From the cell containing the given text, extract its center point as [x, y] coordinate. 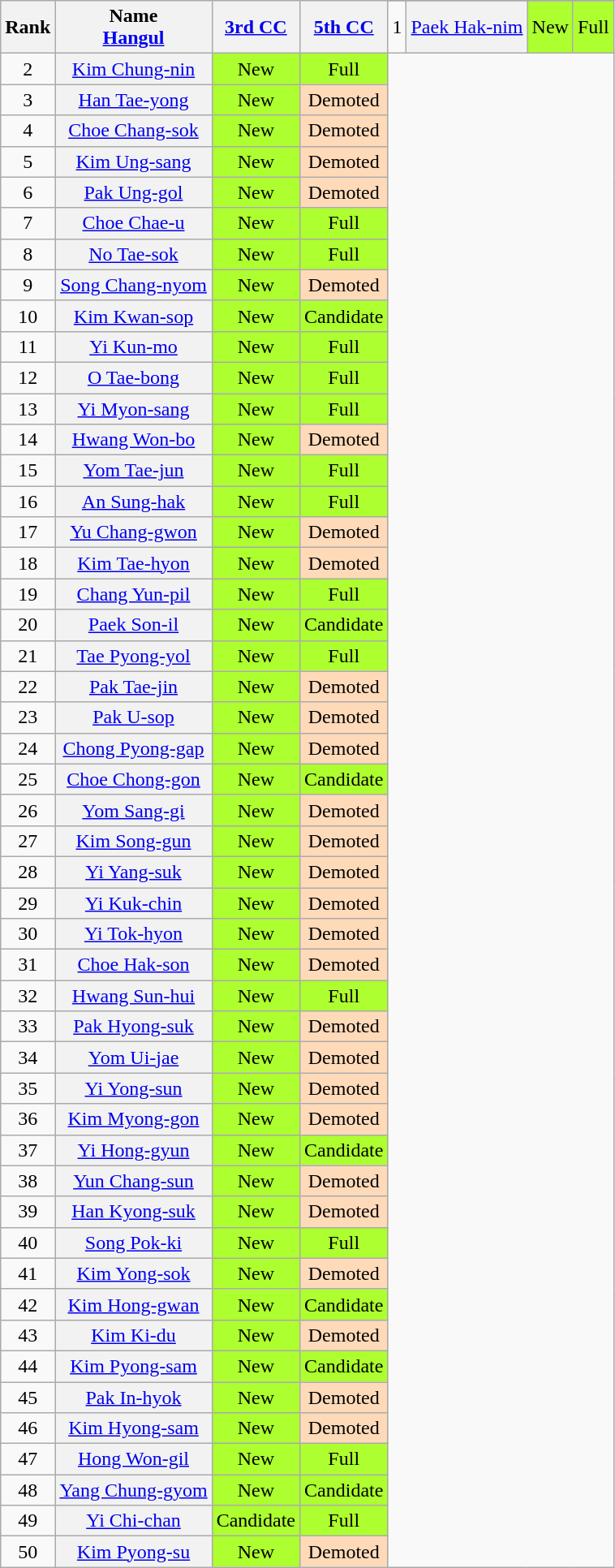
2 [28, 69]
7 [28, 223]
Kim Pyong-sam [133, 1366]
22 [28, 687]
Song Chang-nyom [133, 285]
Pak Hyong-suk [133, 1027]
Pak Ung-gol [133, 192]
Yi Yang-suk [133, 872]
Song Pok-ki [133, 1243]
Yi Hong-gyun [133, 1150]
Choe Chang-sok [133, 131]
Kim Ung-sang [133, 162]
33 [28, 1027]
1 [398, 28]
45 [28, 1397]
No Tae-sok [133, 254]
23 [28, 717]
Paek Hak-nim [467, 28]
Yom Sang-gi [133, 810]
Kim Myong-gon [133, 1119]
34 [28, 1058]
13 [28, 408]
5 [28, 162]
Hwang Won-bo [133, 440]
21 [28, 656]
Yom Ui-jae [133, 1058]
44 [28, 1366]
Han Kyong-suk [133, 1212]
Hong Won-gil [133, 1459]
Pak Tae-jin [133, 687]
19 [28, 594]
28 [28, 872]
16 [28, 502]
5th CC [344, 28]
32 [28, 996]
8 [28, 254]
Kim Hyong-sam [133, 1428]
10 [28, 316]
37 [28, 1150]
15 [28, 471]
Choe Chae-u [133, 223]
26 [28, 810]
Kim Ki-du [133, 1335]
47 [28, 1459]
25 [28, 779]
Rank [28, 28]
6 [28, 192]
42 [28, 1304]
43 [28, 1335]
Yi Yong-sun [133, 1088]
27 [28, 841]
18 [28, 563]
Kim Hong-gwan [133, 1304]
NameHangul [133, 28]
Yun Chang-sun [133, 1181]
41 [28, 1273]
39 [28, 1212]
50 [28, 1552]
Yi Tok-hyon [133, 934]
46 [28, 1428]
24 [28, 748]
O Tae-bong [133, 377]
Han Tae-yong [133, 100]
Yu Chang-gwon [133, 532]
Pak In-hyok [133, 1397]
17 [28, 532]
Yang Chung-gyom [133, 1490]
Kim Yong-sok [133, 1273]
Paek Son-il [133, 625]
38 [28, 1181]
20 [28, 625]
Kim Tae-hyon [133, 563]
An Sung-hak [133, 502]
29 [28, 903]
9 [28, 285]
14 [28, 440]
Yi Kun-mo [133, 347]
40 [28, 1243]
Kim Pyong-su [133, 1552]
3 [28, 100]
Hwang Sun-hui [133, 996]
31 [28, 965]
49 [28, 1521]
Chang Yun-pil [133, 594]
11 [28, 347]
12 [28, 377]
Choe Chong-gon [133, 779]
4 [28, 131]
Kim Chung-nin [133, 69]
36 [28, 1119]
48 [28, 1490]
3rd CC [256, 28]
Yi Kuk-chin [133, 903]
35 [28, 1088]
30 [28, 934]
Yi Chi-chan [133, 1521]
Kim Song-gun [133, 841]
Yi Myon-sang [133, 408]
Yom Tae-jun [133, 471]
Chong Pyong-gap [133, 748]
Choe Hak-son [133, 965]
Tae Pyong-yol [133, 656]
Pak U-sop [133, 717]
Kim Kwan-sop [133, 316]
